Detect which cell encompasses the target text, then output its (X, Y) center coordinate. 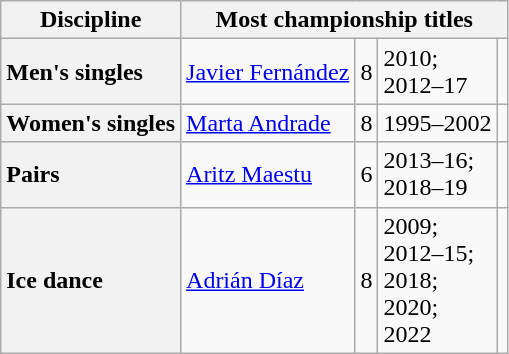
Marta Andrade (268, 123)
6 (366, 174)
1995–2002 (438, 123)
Most championship titles (345, 20)
Pairs (91, 174)
2010;2012–17 (438, 72)
Adrián Díaz (268, 280)
Women's singles (91, 123)
Discipline (91, 20)
Ice dance (91, 280)
Aritz Maestu (268, 174)
2009;2012–15;2018;2020;2022 (438, 280)
Men's singles (91, 72)
Javier Fernández (268, 72)
2013–16;2018–19 (438, 174)
